Scan for the cell matching the given text and deliver its (X, Y) coordinate at center. 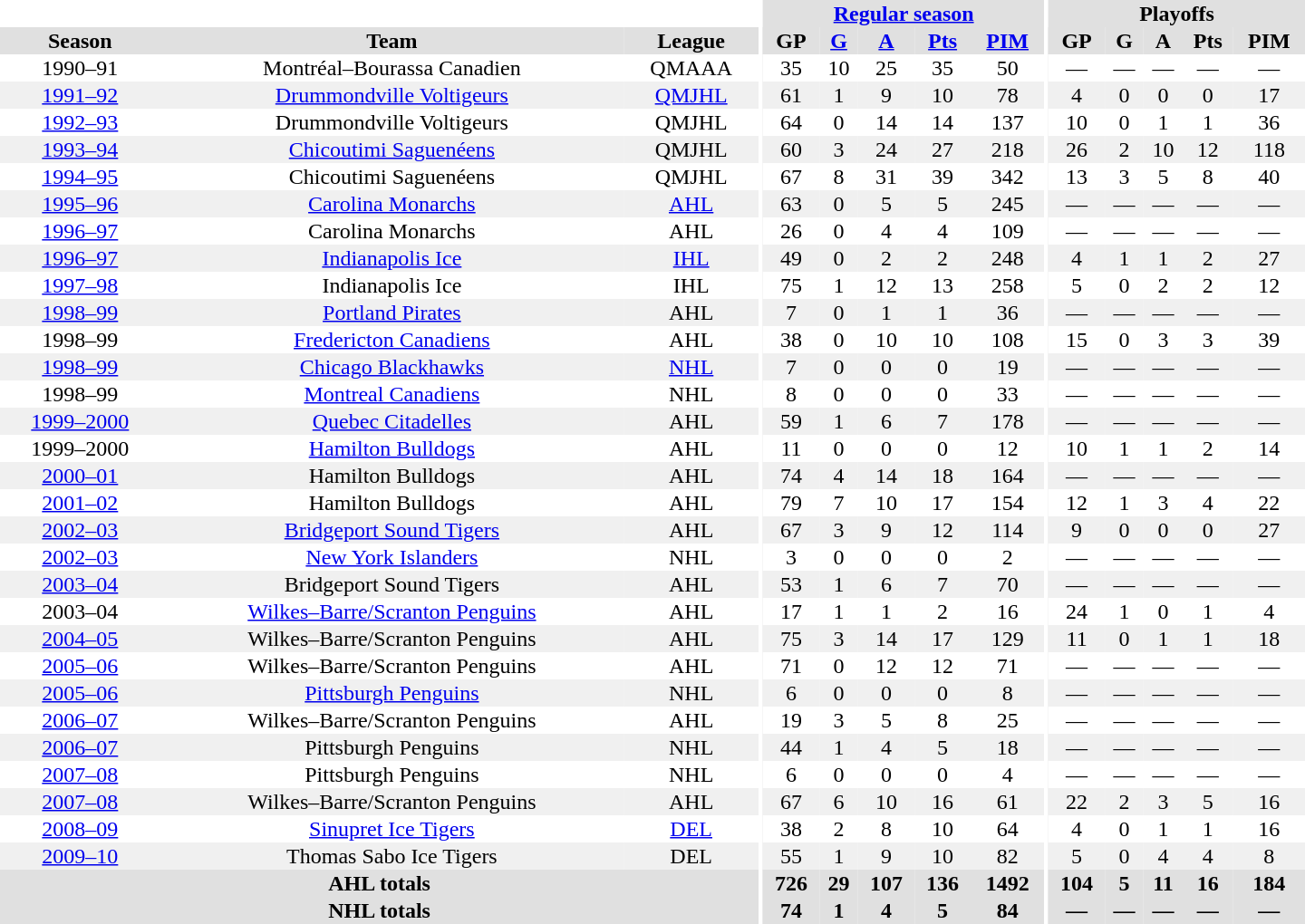
Playoffs (1176, 14)
1995–96 (80, 204)
2008–09 (80, 829)
29 (839, 883)
2001–02 (80, 503)
53 (791, 584)
136 (942, 883)
1993–94 (80, 149)
AHL totals (379, 883)
1492 (1008, 883)
Team (391, 41)
Portland Pirates (391, 313)
New York Islanders (391, 557)
Montréal–Bourassa Canadien (391, 68)
2009–10 (80, 856)
70 (1008, 584)
2004–05 (80, 639)
104 (1077, 883)
33 (1008, 394)
218 (1008, 149)
63 (791, 204)
44 (791, 747)
1990–91 (80, 68)
League (691, 41)
79 (791, 503)
108 (1008, 340)
107 (886, 883)
726 (791, 883)
184 (1269, 883)
Quebec Citadelles (391, 421)
154 (1008, 503)
137 (1008, 122)
78 (1008, 95)
Thomas Sabo Ice Tigers (391, 856)
NHL totals (379, 910)
Chicago Blackhawks (391, 367)
245 (1008, 204)
60 (791, 149)
31 (886, 177)
40 (1269, 177)
129 (1008, 639)
50 (1008, 68)
114 (1008, 530)
258 (1008, 285)
49 (791, 258)
1994–95 (80, 177)
QMAAA (691, 68)
Sinupret Ice Tigers (391, 829)
118 (1269, 149)
109 (1008, 231)
342 (1008, 177)
59 (791, 421)
2000–01 (80, 476)
1991–92 (80, 95)
Season (80, 41)
84 (1008, 910)
178 (1008, 421)
164 (1008, 476)
1997–98 (80, 285)
55 (791, 856)
Montreal Canadiens (391, 394)
Fredericton Canadiens (391, 340)
82 (1008, 856)
Regular season (904, 14)
15 (1077, 340)
248 (1008, 258)
1992–93 (80, 122)
